Identify which cell holds the provided text, then report its [X, Y] central coordinate. 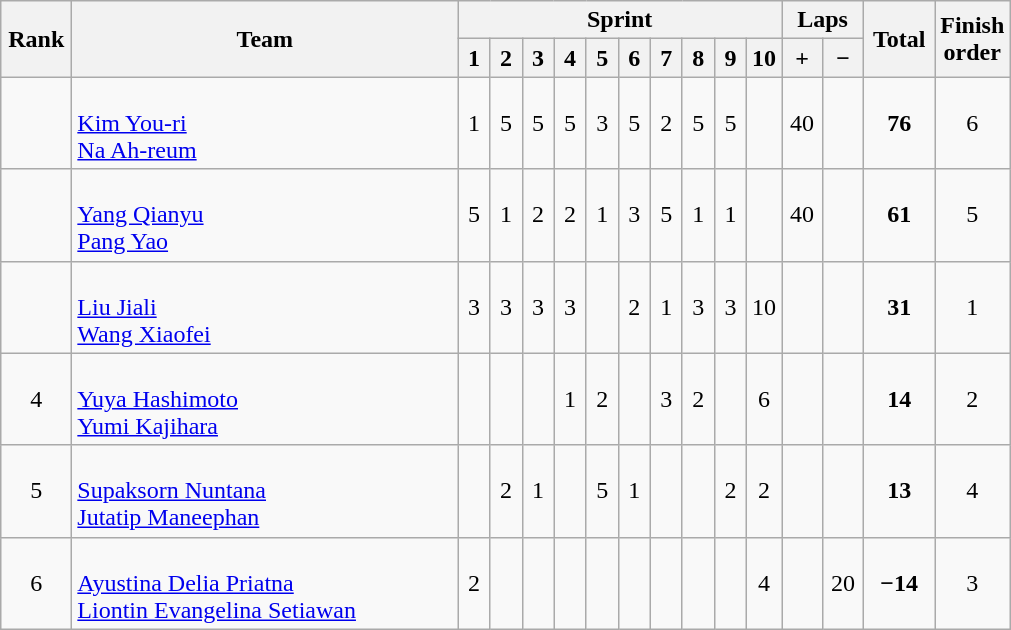
Finish order [972, 39]
Yuya HashimotoYumi Kajihara [265, 399]
31 [900, 307]
9 [730, 58]
−14 [900, 583]
Total [900, 39]
Sprint [620, 20]
14 [900, 399]
Supaksorn NuntanaJutatip Maneephan [265, 491]
− [844, 58]
Rank [36, 39]
Liu JialiWang Xiaofei [265, 307]
+ [802, 58]
Laps [823, 20]
Yang QianyuPang Yao [265, 215]
Kim You-riNa Ah-reum [265, 123]
7 [666, 58]
Team [265, 39]
61 [900, 215]
8 [698, 58]
Ayustina Delia PriatnaLiontin Evangelina Setiawan [265, 583]
20 [844, 583]
13 [900, 491]
76 [900, 123]
